Pinpoint the cell where the given text exists, returning its (x, y) midpoint coordinate. 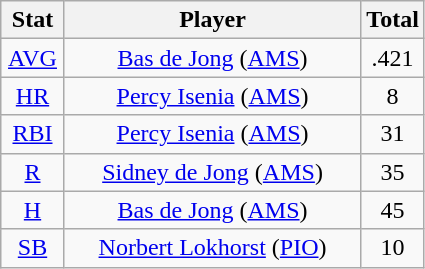
Player (212, 20)
8 (393, 96)
H (33, 210)
R (33, 172)
RBI (33, 134)
Stat (33, 20)
Norbert Lokhorst (PIO) (212, 248)
45 (393, 210)
10 (393, 248)
Total (393, 20)
31 (393, 134)
HR (33, 96)
AVG (33, 58)
SB (33, 248)
.421 (393, 58)
35 (393, 172)
Sidney de Jong (AMS) (212, 172)
